Return the [X, Y] coordinate for the center point of the cell that contains the specified text.  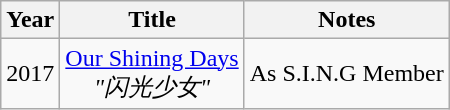
As S.I.N.G Member [346, 74]
Notes [346, 20]
Title [152, 20]
Year [30, 20]
2017 [30, 74]
Our Shining Days"闪光少女" [152, 74]
